Scan for the cell matching the given text and deliver its (X, Y) coordinate at center. 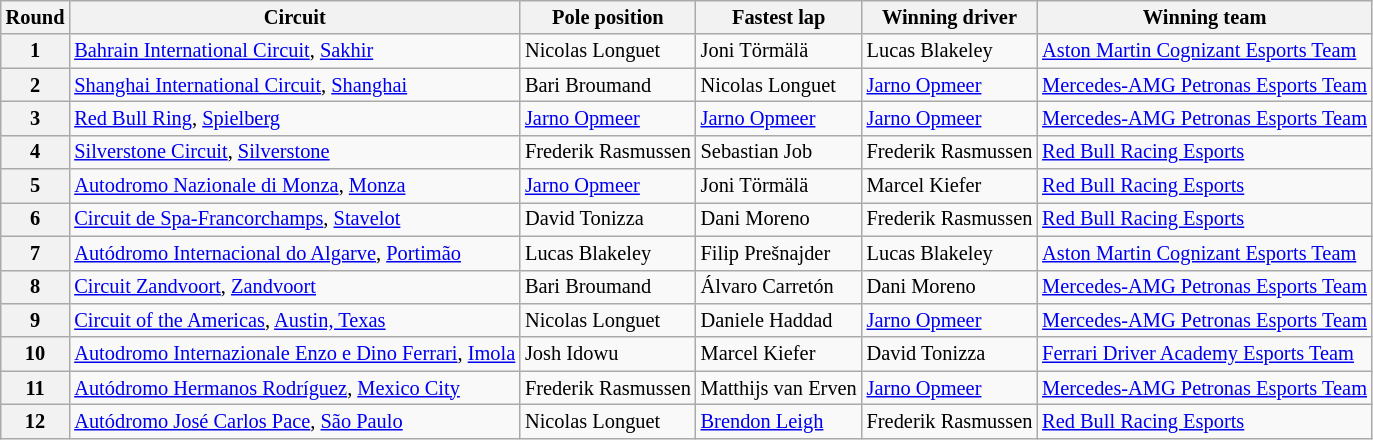
Circuit of the Americas, Austin, Texas (294, 320)
2 (36, 85)
Autódromo José Carlos Pace, São Paulo (294, 421)
6 (36, 219)
7 (36, 253)
4 (36, 152)
Shanghai International Circuit, Shanghai (294, 85)
Fastest lap (779, 17)
Ferrari Driver Academy Esports Team (1204, 354)
Winning driver (950, 17)
Bahrain International Circuit, Sakhir (294, 51)
Circuit (294, 17)
11 (36, 388)
Winning team (1204, 17)
1 (36, 51)
Sebastian Job (779, 152)
Round (36, 17)
3 (36, 118)
Circuit Zandvoort, Zandvoort (294, 287)
Brendon Leigh (779, 421)
Filip Prešnajder (779, 253)
Álvaro Carretón (779, 287)
Autódromo Hermanos Rodríguez, Mexico City (294, 388)
Autódromo Internacional do Algarve, Portimão (294, 253)
Josh Idowu (608, 354)
Daniele Haddad (779, 320)
Red Bull Ring, Spielberg (294, 118)
12 (36, 421)
Matthijs van Erven (779, 388)
Silverstone Circuit, Silverstone (294, 152)
5 (36, 186)
8 (36, 287)
9 (36, 320)
Autodromo Nazionale di Monza, Monza (294, 186)
Autodromo Internazionale Enzo e Dino Ferrari, Imola (294, 354)
10 (36, 354)
Pole position (608, 17)
Circuit de Spa-Francorchamps, Stavelot (294, 219)
